For the text-containing cell, return its midpoint in [x, y] coordinate format. 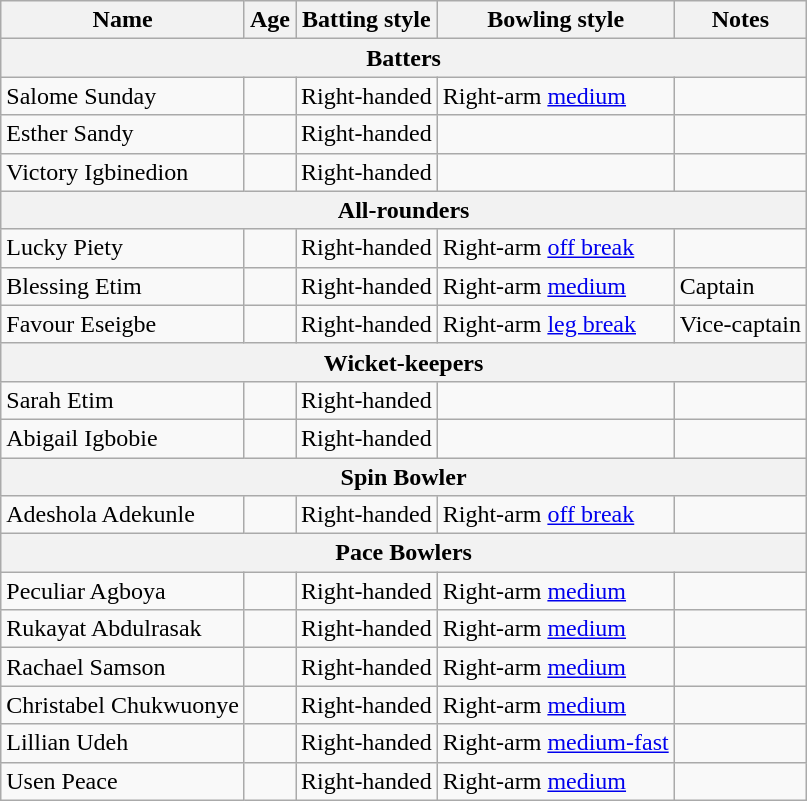
Right-arm medium-fast [556, 743]
Victory Igbinedion [123, 172]
Spin Bowler [404, 477]
Captain [740, 286]
All-rounders [404, 210]
Bowling style [556, 20]
Wicket-keepers [404, 362]
Adeshola Adekunle [123, 515]
Favour Eseigbe [123, 324]
Christabel Chukwuonye [123, 705]
Lucky Piety [123, 248]
Vice-captain [740, 324]
Salome Sunday [123, 96]
Age [270, 20]
Peculiar Agboya [123, 591]
Batters [404, 58]
Rachael Samson [123, 667]
Notes [740, 20]
Abigail Igbobie [123, 438]
Lillian Udeh [123, 743]
Rukayat Abdulrasak [123, 629]
Right-arm leg break [556, 324]
Batting style [367, 20]
Sarah Etim [123, 400]
Name [123, 20]
Esther Sandy [123, 134]
Usen Peace [123, 781]
Pace Bowlers [404, 553]
Blessing Etim [123, 286]
